Return the (X, Y) coordinate for the center point of the cell that contains the specified text.  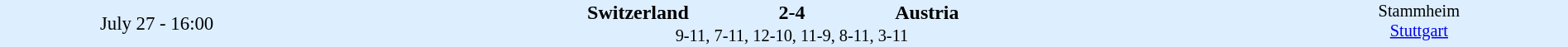
2-4 (791, 12)
Switzerland (501, 12)
9-11, 7-11, 12-10, 11-9, 8-11, 3-11 (792, 36)
Austria (1082, 12)
July 27 - 16:00 (157, 23)
StammheimStuttgart (1419, 23)
